Capture the cell that displays the provided text and extract its [x, y] central coordinate. 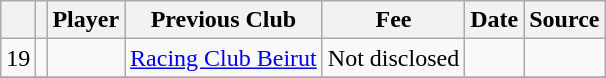
Racing Club Beirut [224, 58]
Previous Club [224, 20]
Date [494, 20]
Source [564, 20]
19 [18, 58]
Fee [393, 20]
Not disclosed [393, 58]
Player [86, 20]
